Find where the given text appears and provide that cell's center as [X, Y] coordinate. 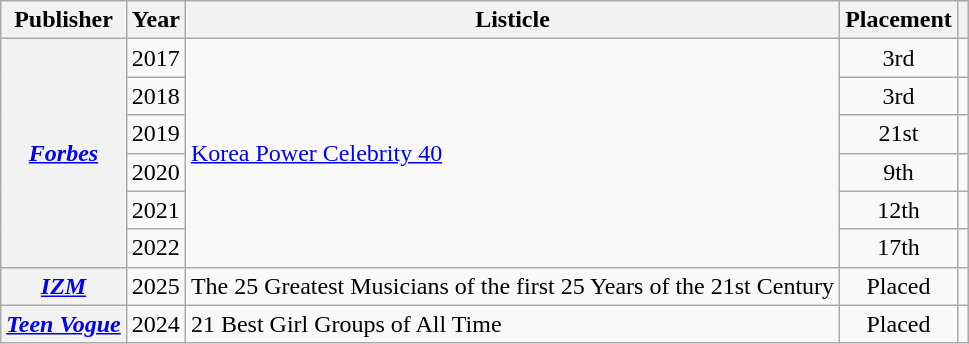
Korea Power Celebrity 40 [512, 153]
2019 [156, 134]
21 Best Girl Groups of All Time [512, 324]
2025 [156, 286]
21st [899, 134]
Listicle [512, 20]
2018 [156, 96]
The 25 Greatest Musicians of the first 25 Years of the 21st Century [512, 286]
2017 [156, 58]
Placement [899, 20]
Publisher [64, 20]
2024 [156, 324]
Forbes [64, 153]
2022 [156, 248]
9th [899, 172]
12th [899, 210]
17th [899, 248]
2020 [156, 172]
2021 [156, 210]
IZM [64, 286]
Teen Vogue [64, 324]
Year [156, 20]
